Identify which cell holds the provided text, then report its (x, y) central coordinate. 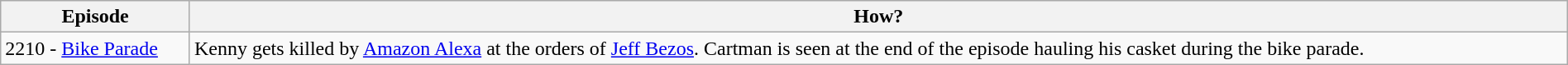
Kenny gets killed by Amazon Alexa at the orders of Jeff Bezos. Cartman is seen at the end of the episode hauling his casket during the bike parade. (878, 48)
How? (878, 17)
Episode (96, 17)
2210 - Bike Parade (96, 48)
